For the text-containing cell, return its midpoint in (x, y) coordinate format. 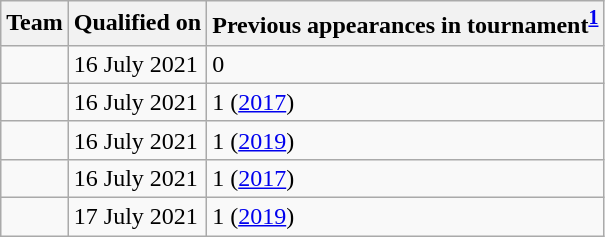
0 (406, 64)
17 July 2021 (137, 217)
Previous appearances in tournament1 (406, 24)
Team (35, 24)
Qualified on (137, 24)
